Search for the cell housing the specified text and yield its (X, Y) center coordinate. 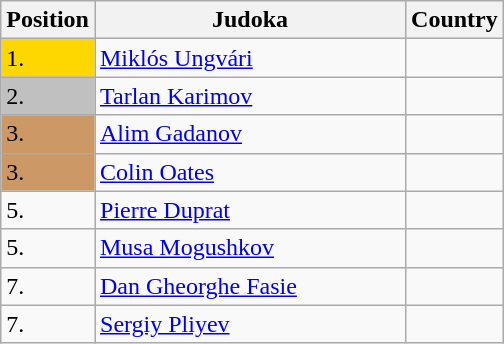
Pierre Duprat (250, 210)
2. (48, 96)
Dan Gheorghe Fasie (250, 286)
Position (48, 20)
Alim Gadanov (250, 134)
Sergiy Pliyev (250, 324)
Judoka (250, 20)
Miklós Ungvári (250, 58)
Musa Mogushkov (250, 248)
Tarlan Karimov (250, 96)
Colin Oates (250, 172)
1. (48, 58)
Country (455, 20)
